Return the (x, y) coordinate for the center point of the cell that contains the specified text.  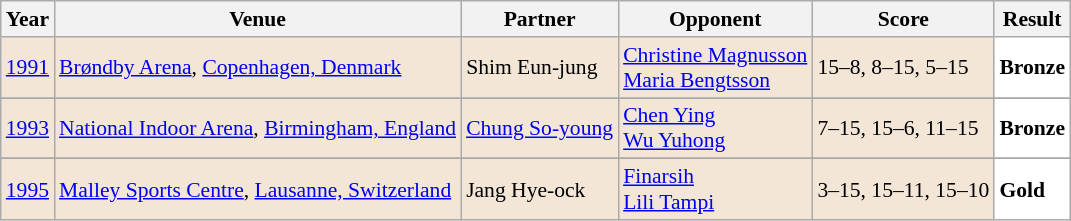
7–15, 15–6, 11–15 (903, 128)
Shim Eun-jung (540, 68)
15–8, 8–15, 5–15 (903, 68)
Jang Hye-ock (540, 190)
Result (1032, 19)
Year (28, 19)
Christine Magnusson Maria Bengtsson (715, 68)
Gold (1032, 190)
Chung So-young (540, 128)
Venue (258, 19)
Score (903, 19)
3–15, 15–11, 15–10 (903, 190)
1993 (28, 128)
Partner (540, 19)
1991 (28, 68)
Opponent (715, 19)
National Indoor Arena, Birmingham, England (258, 128)
1995 (28, 190)
Brøndby Arena, Copenhagen, Denmark (258, 68)
Finarsih Lili Tampi (715, 190)
Malley Sports Centre, Lausanne, Switzerland (258, 190)
Chen Ying Wu Yuhong (715, 128)
